Search for the cell housing the specified text and yield its (X, Y) center coordinate. 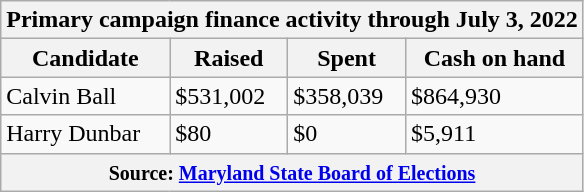
Calvin Ball (86, 96)
$864,930 (495, 96)
Harry Dunbar (86, 134)
Candidate (86, 58)
$5,911 (495, 134)
Source: Maryland State Board of Elections (292, 172)
$531,002 (229, 96)
Raised (229, 58)
$80 (229, 134)
$358,039 (347, 96)
Cash on hand (495, 58)
Primary campaign finance activity through July 3, 2022 (292, 20)
Spent (347, 58)
$0 (347, 134)
